Pinpoint the cell where the given text exists, returning its [x, y] midpoint coordinate. 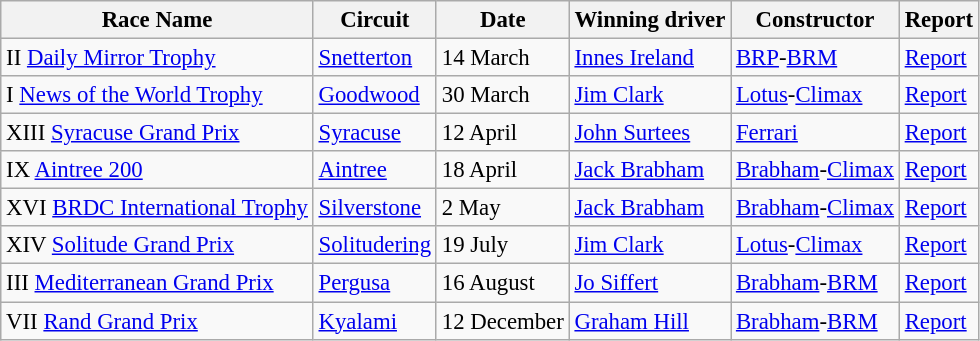
Winning driver [650, 20]
VII Rand Grand Prix [157, 321]
Circuit [374, 20]
Jo Siffert [650, 283]
Pergusa [374, 283]
2 May [502, 208]
IX Aintree 200 [157, 170]
12 December [502, 321]
XIII Syracuse Grand Prix [157, 133]
Aintree [374, 170]
BRP-BRM [816, 58]
Goodwood [374, 95]
Syracuse [374, 133]
John Surtees [650, 133]
19 July [502, 245]
16 August [502, 283]
XVI BRDC International Trophy [157, 208]
Kyalami [374, 321]
14 March [502, 58]
I News of the World Trophy [157, 95]
Silverstone [374, 208]
II Daily Mirror Trophy [157, 58]
XIV Solitude Grand Prix [157, 245]
Race Name [157, 20]
Solitudering [374, 245]
Date [502, 20]
Graham Hill [650, 321]
18 April [502, 170]
12 April [502, 133]
Constructor [816, 20]
Innes Ireland [650, 58]
Ferrari [816, 133]
III Mediterranean Grand Prix [157, 283]
30 March [502, 95]
Snetterton [374, 58]
